Locate the cell with the specified text and output its [x, y] center coordinate. 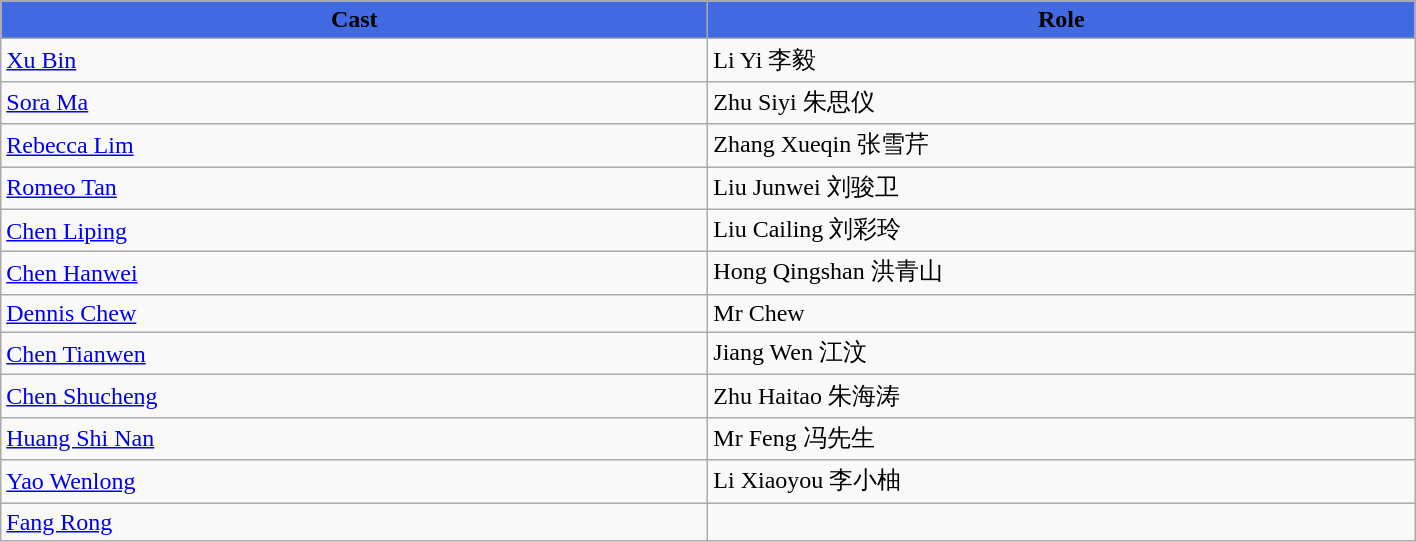
Cast [354, 20]
Rebecca Lim [354, 146]
Zhu Siyi 朱思仪 [1062, 102]
Chen Hanwei [354, 274]
Huang Shi Nan [354, 438]
Liu Cailing 刘彩玲 [1062, 230]
Hong Qingshan 洪青山 [1062, 274]
Dennis Chew [354, 313]
Chen Shucheng [354, 396]
Li Yi 李毅 [1062, 60]
Chen Tianwen [354, 354]
Sora Ma [354, 102]
Jiang Wen 江汶 [1062, 354]
Xu Bin [354, 60]
Fang Rong [354, 521]
Zhu Haitao 朱海涛 [1062, 396]
Liu Junwei 刘骏卫 [1062, 188]
Yao Wenlong [354, 482]
Mr Chew [1062, 313]
Li Xiaoyou 李小柚 [1062, 482]
Mr Feng 冯先生 [1062, 438]
Role [1062, 20]
Chen Liping [354, 230]
Zhang Xueqin 张雪芹 [1062, 146]
Romeo Tan [354, 188]
